For the text-containing cell, return its midpoint in (x, y) coordinate format. 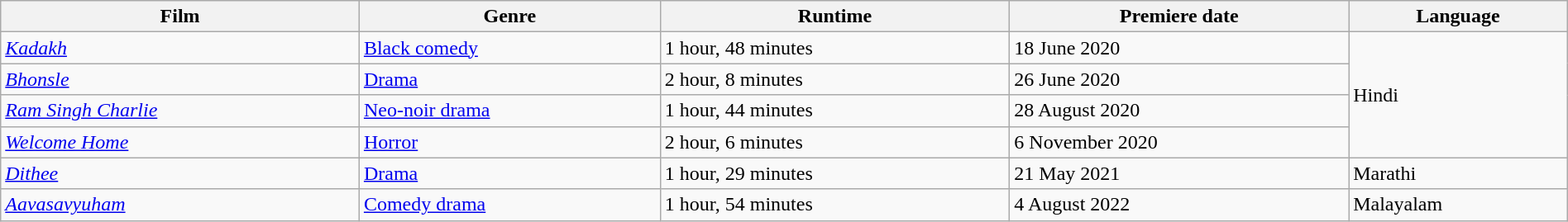
1 hour, 48 minutes (835, 48)
Aavasavyuham (180, 205)
21 May 2021 (1179, 173)
18 June 2020 (1179, 48)
Bhonsle (180, 79)
4 August 2022 (1179, 205)
Film (180, 17)
6 November 2020 (1179, 142)
Hindi (1459, 95)
Malayalam (1459, 205)
Horror (509, 142)
1 hour, 44 minutes (835, 111)
Runtime (835, 17)
Ram Singh Charlie (180, 111)
Comedy drama (509, 205)
28 August 2020 (1179, 111)
2 hour, 8 minutes (835, 79)
2 hour, 6 minutes (835, 142)
Language (1459, 17)
Neo-noir drama (509, 111)
Marathi (1459, 173)
Premiere date (1179, 17)
1 hour, 29 minutes (835, 173)
Dithee (180, 173)
Welcome Home (180, 142)
26 June 2020 (1179, 79)
Black comedy (509, 48)
Genre (509, 17)
Kadakh (180, 48)
1 hour, 54 minutes (835, 205)
